For the text-containing cell, return its midpoint in [x, y] coordinate format. 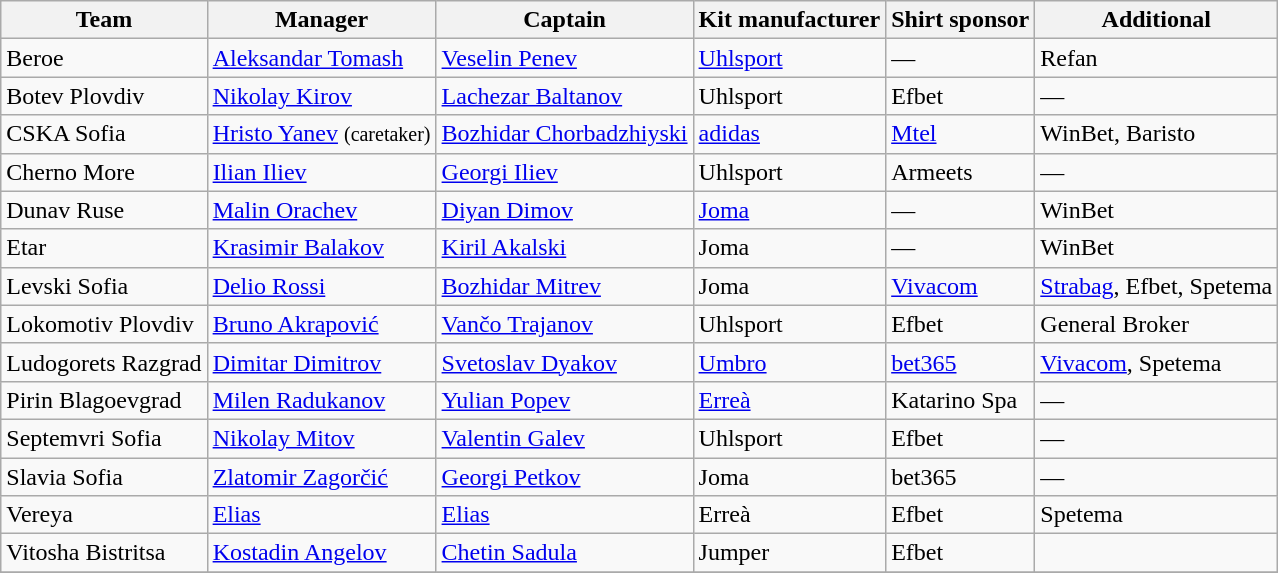
Shirt sponsor [960, 20]
Captain [564, 20]
Beroe [104, 58]
Svetoslav Dyakov [564, 362]
Jumper [790, 553]
Nikolay Mitov [322, 438]
Kiril Akalski [564, 248]
Manager [322, 20]
Dimitar Dimitrov [322, 362]
Botev Plovdiv [104, 96]
Georgi Iliev [564, 172]
Hristo Yanev (caretaker) [322, 134]
Lachezar Baltanov [564, 96]
Valentin Galev [564, 438]
Vivacom, Spetema [1156, 362]
Dunav Ruse [104, 210]
Spetema [1156, 515]
Slavia Sofia [104, 477]
Georgi Petkov [564, 477]
Krasimir Balakov [322, 248]
Nikolay Kirov [322, 96]
Etar [104, 248]
Kit manufacturer [790, 20]
Veselin Penev [564, 58]
Delio Rossi [322, 286]
Ilian Iliev [322, 172]
Pirin Blagoevgrad [104, 400]
Kostadin Angelov [322, 553]
Septemvri Sofia [104, 438]
WinBet, Baristo [1156, 134]
Vančo Trajanov [564, 324]
Levski Sofia [104, 286]
Bruno Akrapović [322, 324]
Armeets [960, 172]
Aleksandar Tomash [322, 58]
Bozhidar Mitrev [564, 286]
Vitosha Bistritsa [104, 553]
Milen Radukanov [322, 400]
Ludogorets Razgrad [104, 362]
Zlatomir Zagorčić [322, 477]
Team [104, 20]
Vivacom [960, 286]
General Broker [1156, 324]
Malin Orachev [322, 210]
Bozhidar Chorbadzhiyski [564, 134]
Chetin Sadula [564, 553]
Mtel [960, 134]
Katarino Spa [960, 400]
Umbro [790, 362]
adidas [790, 134]
Additional [1156, 20]
Cherno More [104, 172]
CSKA Sofia [104, 134]
Strabag, Efbet, Spetema [1156, 286]
Lokomotiv Plovdiv [104, 324]
Refan [1156, 58]
Yulian Popev [564, 400]
Vereya [104, 515]
Diyan Dimov [564, 210]
